Return the [x, y] coordinate for the center point of the cell that contains the specified text.  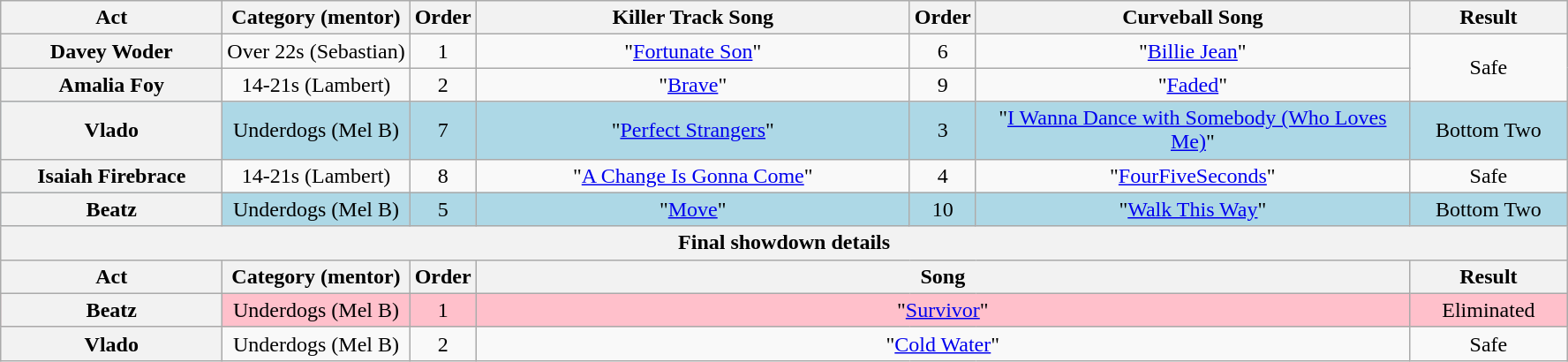
"Fortunate Son" [692, 51]
7 [443, 131]
Killer Track Song [692, 18]
"Faded" [1192, 85]
"Perfect Strangers" [692, 131]
Davey Woder [111, 51]
"Billie Jean" [1192, 51]
4 [943, 176]
5 [443, 209]
Curveball Song [1192, 18]
Song [943, 276]
"FourFiveSeconds" [1192, 176]
Amalia Foy [111, 85]
8 [443, 176]
"I Wanna Dance with Somebody (Who Loves Me)" [1192, 131]
"Survivor" [943, 310]
"Walk This Way" [1192, 209]
9 [943, 85]
3 [943, 131]
"A Change Is Gonna Come" [692, 176]
6 [943, 51]
"Cold Water" [943, 343]
"Move" [692, 209]
Eliminated [1489, 310]
Over 22s (Sebastian) [316, 51]
"Brave" [692, 85]
Isaiah Firebrace [111, 176]
Final showdown details [784, 243]
10 [943, 209]
